Return the [X, Y] coordinate for the center point of the cell that contains the specified text.  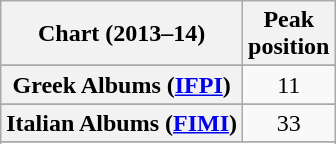
Peakposition [289, 34]
11 [289, 85]
Italian Albums (FIMI) [122, 123]
Chart (2013–14) [122, 34]
Greek Albums (IFPI) [122, 85]
33 [289, 123]
